Determine the (x, y) coordinate at the center of the cell enclosing the given text.  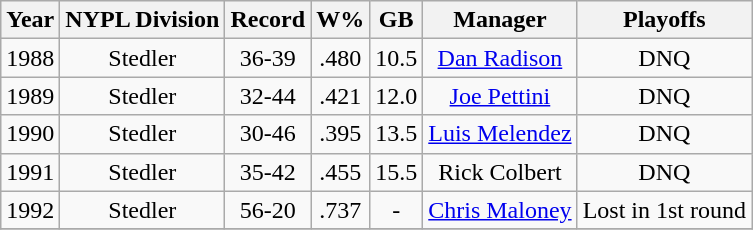
56-20 (268, 210)
1989 (30, 96)
GB (396, 20)
10.5 (396, 58)
.455 (340, 172)
1991 (30, 172)
Chris Maloney (500, 210)
Year (30, 20)
36-39 (268, 58)
.480 (340, 58)
Record (268, 20)
Lost in 1st round (664, 210)
Joe Pettini (500, 96)
1990 (30, 134)
NYPL Division (142, 20)
12.0 (396, 96)
15.5 (396, 172)
1992 (30, 210)
32-44 (268, 96)
1988 (30, 58)
13.5 (396, 134)
30-46 (268, 134)
Rick Colbert (500, 172)
.421 (340, 96)
.737 (340, 210)
Luis Melendez (500, 134)
Dan Radison (500, 58)
Manager (500, 20)
- (396, 210)
.395 (340, 134)
Playoffs (664, 20)
35-42 (268, 172)
W% (340, 20)
